Locate the cell with the specified text and output its [X, Y] center coordinate. 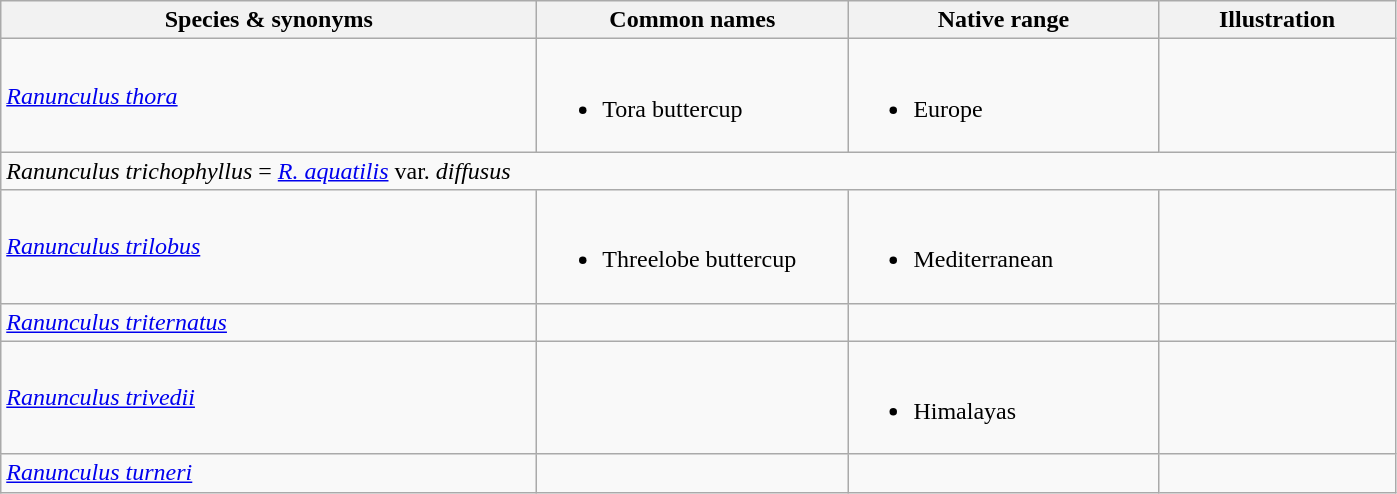
Species & synonyms [269, 20]
Common names [692, 20]
Tora buttercup [692, 96]
Illustration [1277, 20]
Mediterranean [1004, 246]
Ranunculus turneri [269, 473]
Ranunculus trilobus [269, 246]
Europe [1004, 96]
Threelobe buttercup [692, 246]
Ranunculus trivedii [269, 398]
Ranunculus trichophyllus = R. aquatilis var. diffusus [698, 171]
Ranunculus thora [269, 96]
Himalayas [1004, 398]
Ranunculus triternatus [269, 322]
Native range [1004, 20]
